Scan for the cell matching the given text and deliver its [X, Y] coordinate at center. 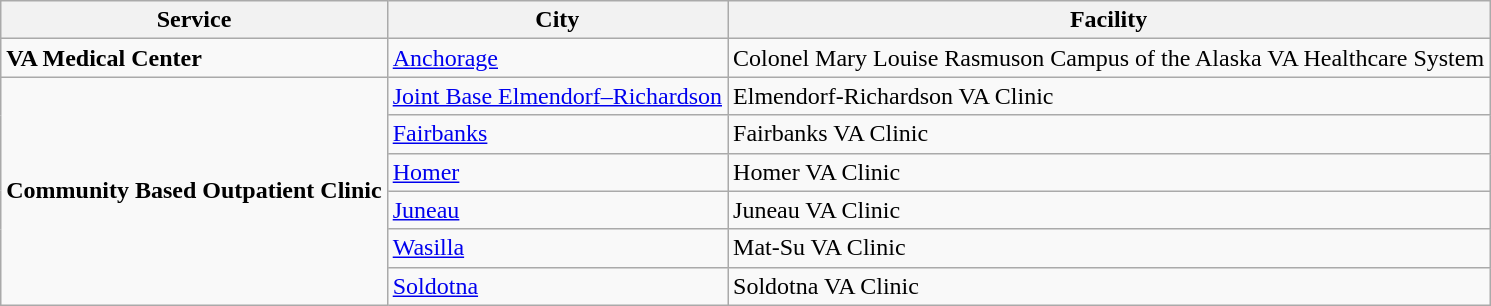
Juneau VA Clinic [1109, 210]
Elmendorf-Richardson VA Clinic [1109, 96]
Mat-Su VA Clinic [1109, 248]
Joint Base Elmendorf–Richardson [557, 96]
Fairbanks [557, 134]
Anchorage [557, 58]
Wasilla [557, 248]
City [557, 20]
Service [194, 20]
Colonel Mary Louise Rasmuson Campus of the Alaska VA Healthcare System [1109, 58]
Fairbanks VA Clinic [1109, 134]
Facility [1109, 20]
Soldotna VA Clinic [1109, 286]
Soldotna [557, 286]
Homer VA Clinic [1109, 172]
Homer [557, 172]
Community Based Outpatient Clinic [194, 191]
Juneau [557, 210]
VA Medical Center [194, 58]
